Provide the [X, Y] coordinate of the cell's center where the given text is located.  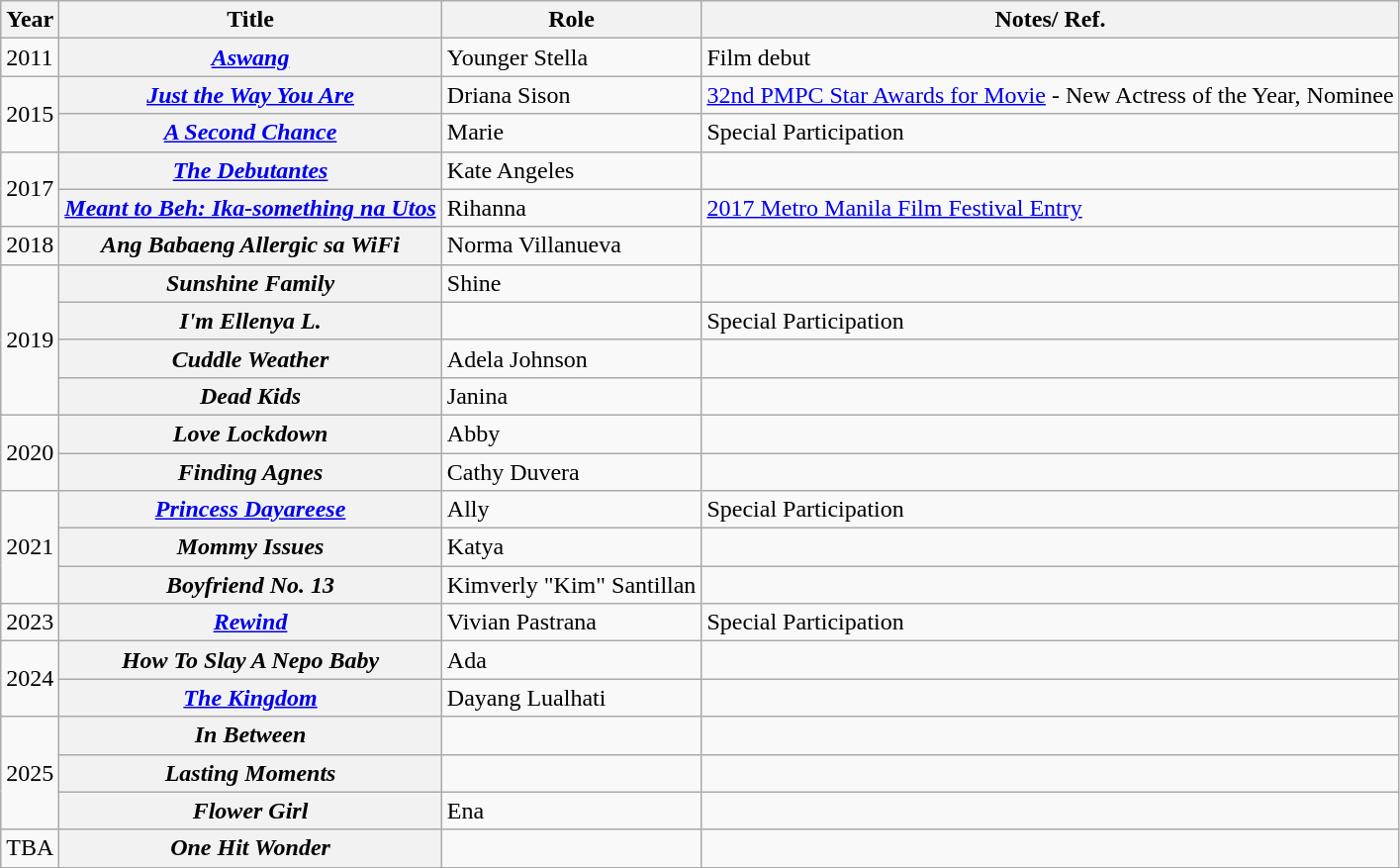
Shine [572, 283]
Boyfriend No. 13 [250, 585]
Janina [572, 396]
TBA [30, 848]
Princess Dayareese [250, 510]
Kimverly "Kim" Santillan [572, 585]
Mommy Issues [250, 547]
Ena [572, 811]
Role [572, 20]
Rihanna [572, 208]
2017 [30, 189]
Katya [572, 547]
Ada [572, 660]
Just the Way You Are [250, 95]
A Second Chance [250, 133]
Aswang [250, 57]
Younger Stella [572, 57]
Dead Kids [250, 396]
Marie [572, 133]
2025 [30, 773]
2023 [30, 623]
The Debutantes [250, 170]
Lasting Moments [250, 773]
Finding Agnes [250, 472]
Love Lockdown [250, 434]
Vivian Pastrana [572, 623]
Meant to Beh: Ika-something na Utos [250, 208]
In Between [250, 735]
Dayang Lualhati [572, 698]
2018 [30, 245]
Abby [572, 434]
How To Slay A Nepo Baby [250, 660]
Title [250, 20]
2017 Metro Manila Film Festival Entry [1051, 208]
Sunshine Family [250, 283]
2024 [30, 679]
Cuddle Weather [250, 358]
Ang Babaeng Allergic sa WiFi [250, 245]
32nd PMPC Star Awards for Movie - New Actress of the Year, Nominee [1051, 95]
Notes/ Ref. [1051, 20]
Flower Girl [250, 811]
Cathy Duvera [572, 472]
Year [30, 20]
2015 [30, 114]
Kate Angeles [572, 170]
Norma Villanueva [572, 245]
I'm Ellenya L. [250, 321]
2019 [30, 339]
2020 [30, 452]
One Hit Wonder [250, 848]
Film debut [1051, 57]
The Kingdom [250, 698]
2021 [30, 547]
Adela Johnson [572, 358]
2011 [30, 57]
Ally [572, 510]
Rewind [250, 623]
Driana Sison [572, 95]
